From the cell containing the given text, extract its center point as [x, y] coordinate. 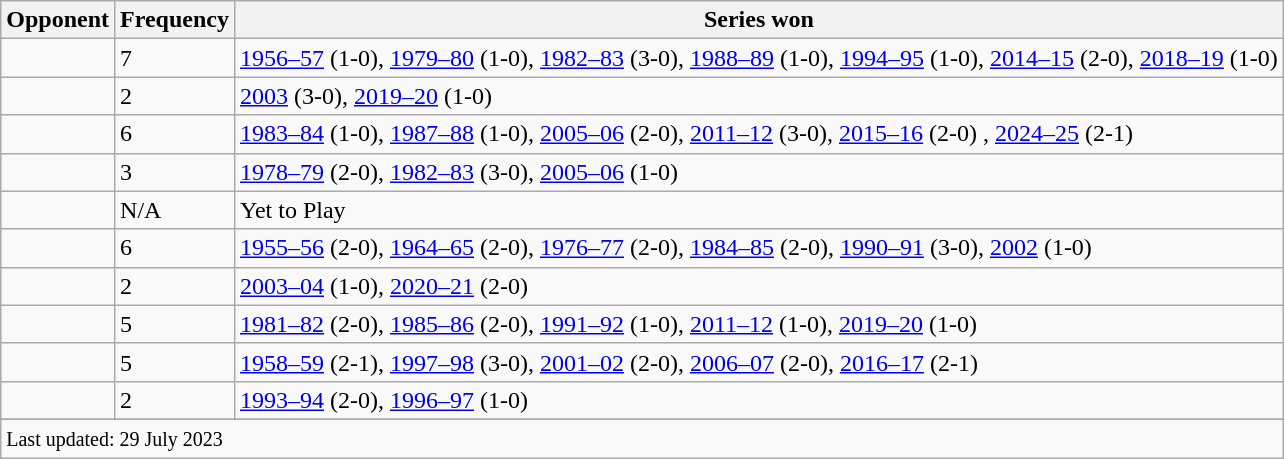
2003 (3-0), 2019–20 (1-0) [758, 96]
Series won [758, 20]
Frequency [175, 20]
1983–84 (1-0), 1987–88 (1-0), 2005–06 (2-0), 2011–12 (3-0), 2015–16 (2-0) , 2024–25 (2-1) [758, 134]
7 [175, 58]
1981–82 (2-0), 1985–86 (2-0), 1991–92 (1-0), 2011–12 (1-0), 2019–20 (1-0) [758, 324]
1956–57 (1-0), 1979–80 (1-0), 1982–83 (3-0), 1988–89 (1-0), 1994–95 (1-0), 2014–15 (2-0), 2018–19 (1-0) [758, 58]
Last updated: 29 July 2023 [642, 438]
1978–79 (2-0), 1982–83 (3-0), 2005–06 (1-0) [758, 172]
2003–04 (1-0), 2020–21 (2-0) [758, 286]
Yet to Play [758, 210]
1958–59 (2-1), 1997–98 (3-0), 2001–02 (2-0), 2006–07 (2-0), 2016–17 (2-1) [758, 362]
Opponent [58, 20]
N/A [175, 210]
1955–56 (2-0), 1964–65 (2-0), 1976–77 (2-0), 1984–85 (2-0), 1990–91 (3-0), 2002 (1-0) [758, 248]
3 [175, 172]
1993–94 (2-0), 1996–97 (1-0) [758, 400]
